Output the [X, Y] coordinate of the center of the cell containing the given text.  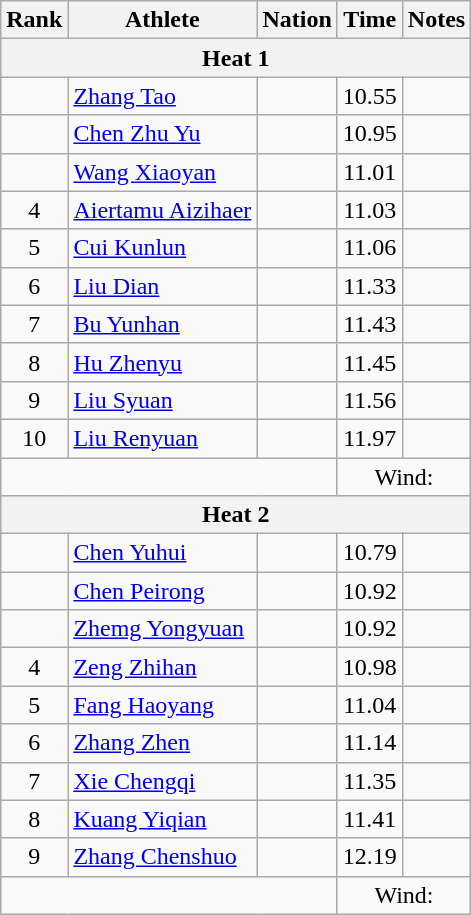
Heat 2 [236, 515]
11.01 [370, 172]
Chen Peirong [162, 591]
11.97 [370, 438]
Rank [34, 20]
11.56 [370, 400]
Aiertamu Aizihaer [162, 210]
Chen Zhu Yu [162, 134]
Hu Zhenyu [162, 362]
Chen Yuhui [162, 553]
10.79 [370, 553]
Heat 1 [236, 58]
11.35 [370, 781]
11.41 [370, 819]
11.03 [370, 210]
Zhemg Yongyuan [162, 629]
Athlete [162, 20]
Zhang Chenshuo [162, 857]
Nation [297, 20]
11.45 [370, 362]
Liu Dian [162, 286]
Wang Xiaoyan [162, 172]
Bu Yunhan [162, 324]
12.19 [370, 857]
10.55 [370, 96]
Time [370, 20]
Liu Syuan [162, 400]
10.95 [370, 134]
Zhang Zhen [162, 743]
11.14 [370, 743]
11.33 [370, 286]
11.43 [370, 324]
Cui Kunlun [162, 248]
11.04 [370, 705]
10 [34, 438]
Zhang Tao [162, 96]
Liu Renyuan [162, 438]
Kuang Yiqian [162, 819]
11.06 [370, 248]
Notes [436, 20]
Fang Haoyang [162, 705]
10.98 [370, 667]
Zeng Zhihan [162, 667]
Xie Chengqi [162, 781]
